Detect which cell encompasses the target text, then output its [X, Y] center coordinate. 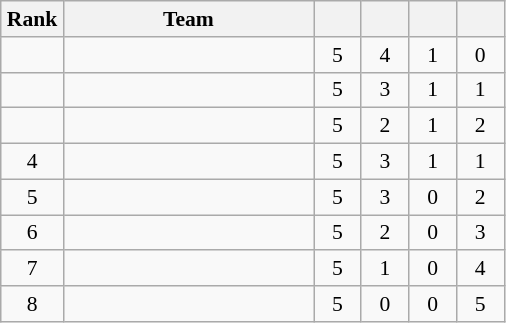
8 [32, 304]
Team [188, 19]
Rank [32, 19]
7 [32, 269]
6 [32, 233]
